Extract the (x, y) coordinate from the center of the cell holding the provided text.  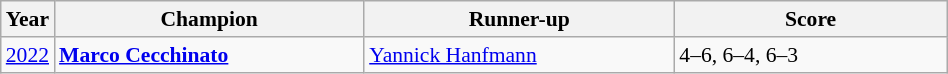
Champion (209, 19)
2022 (28, 55)
Marco Cecchinato (209, 55)
4–6, 6–4, 6–3 (810, 55)
Yannick Hanfmann (519, 55)
Runner-up (519, 19)
Score (810, 19)
Year (28, 19)
